From the cell containing the given text, extract its center point as (x, y) coordinate. 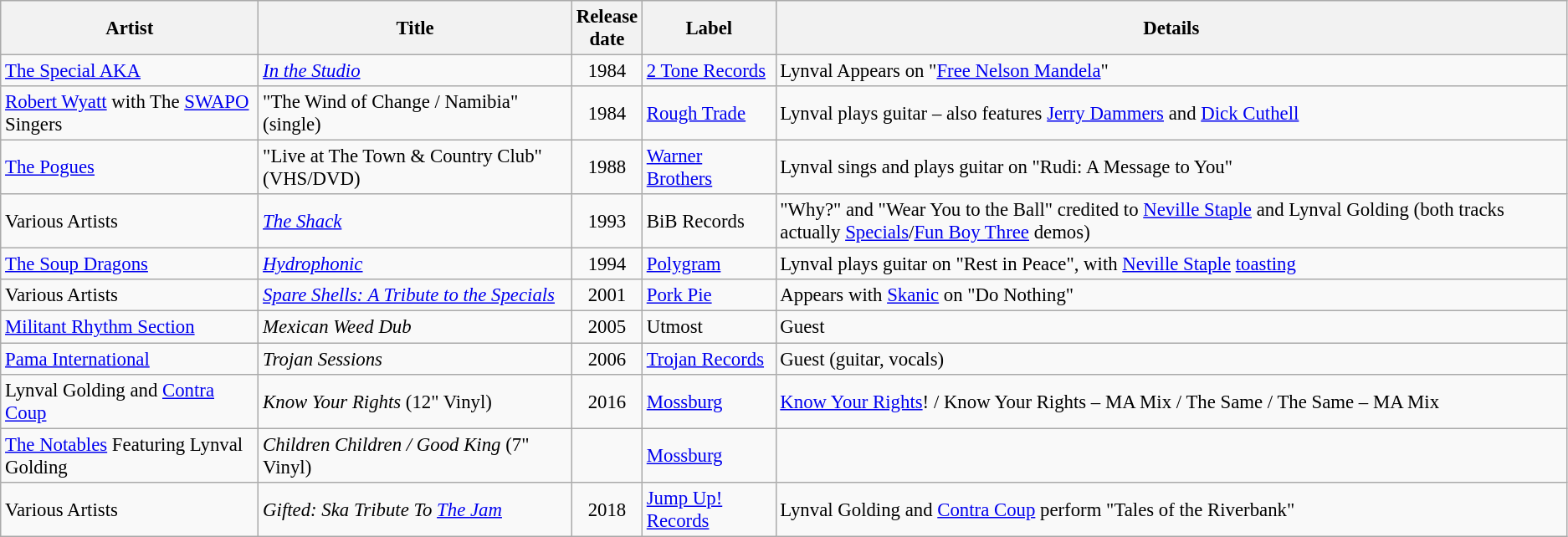
Know Your Rights! / Know Your Rights – MA Mix / The Same / The Same – MA Mix (1171, 401)
2016 (607, 401)
"Live at The Town & Country Club" (VHS/DVD) (415, 167)
Lynval sings and plays guitar on "Rudi: A Message to You" (1171, 167)
Guest (1171, 327)
In the Studio (415, 71)
Lynval plays guitar – also features Jerry Dammers and Dick Cuthell (1171, 114)
Releasedate (607, 28)
Pama International (130, 359)
Trojan Records (709, 359)
BiB Records (709, 221)
Hydrophonic (415, 264)
2005 (607, 327)
The Special AKA (130, 71)
1988 (607, 167)
Militant Rhythm Section (130, 327)
Pork Pie (709, 295)
Gifted: Ska Tribute To The Jam (415, 509)
Utmost (709, 327)
The Pogues (130, 167)
2001 (607, 295)
Trojan Sessions (415, 359)
Know Your Rights (12" Vinyl) (415, 401)
2 Tone Records (709, 71)
Lynval plays guitar on "Rest in Peace", with Neville Staple toasting (1171, 264)
2018 (607, 509)
Robert Wyatt with The SWAPO Singers (130, 114)
Mexican Weed Dub (415, 327)
"The Wind of Change / Namibia" (single) (415, 114)
Lynval Golding and Contra Coup perform "Tales of the Riverbank" (1171, 509)
1993 (607, 221)
"Why?" and "Wear You to the Ball" credited to Neville Staple and Lynval Golding (both tracks actually Specials/Fun Boy Three demos) (1171, 221)
Children Children / Good King (7" Vinyl) (415, 455)
The Shack (415, 221)
Guest (guitar, vocals) (1171, 359)
Lynval Appears on "Free Nelson Mandela" (1171, 71)
Label (709, 28)
Title (415, 28)
Appears with Skanic on "Do Nothing" (1171, 295)
1994 (607, 264)
Warner Brothers (709, 167)
Details (1171, 28)
The Notables Featuring Lynval Golding (130, 455)
Spare Shells: A Tribute to the Specials (415, 295)
Lynval Golding and Contra Coup (130, 401)
The Soup Dragons (130, 264)
Rough Trade (709, 114)
Artist (130, 28)
Jump Up! Records (709, 509)
Polygram (709, 264)
2006 (607, 359)
